Search for the cell housing the specified text and yield its [X, Y] center coordinate. 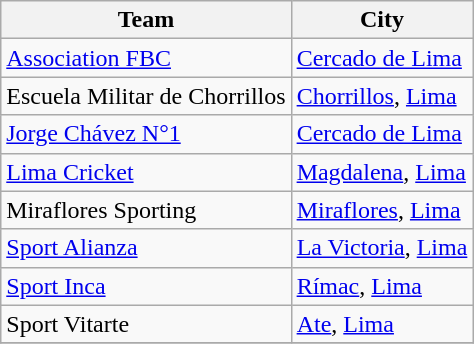
La Victoria, Lima [382, 248]
Miraflores Sporting [146, 210]
Sport Vitarte [146, 324]
Chorrillos, Lima [382, 96]
Magdalena, Lima [382, 172]
Association FBC [146, 58]
Miraflores, Lima [382, 210]
Ate, Lima [382, 324]
Lima Cricket [146, 172]
Escuela Militar de Chorrillos [146, 96]
City [382, 20]
Team [146, 20]
Jorge Chávez N°1 [146, 134]
Rímac, Lima [382, 286]
Sport Inca [146, 286]
Sport Alianza [146, 248]
